Provide the (x, y) coordinate of the cell's center where the given text is located.  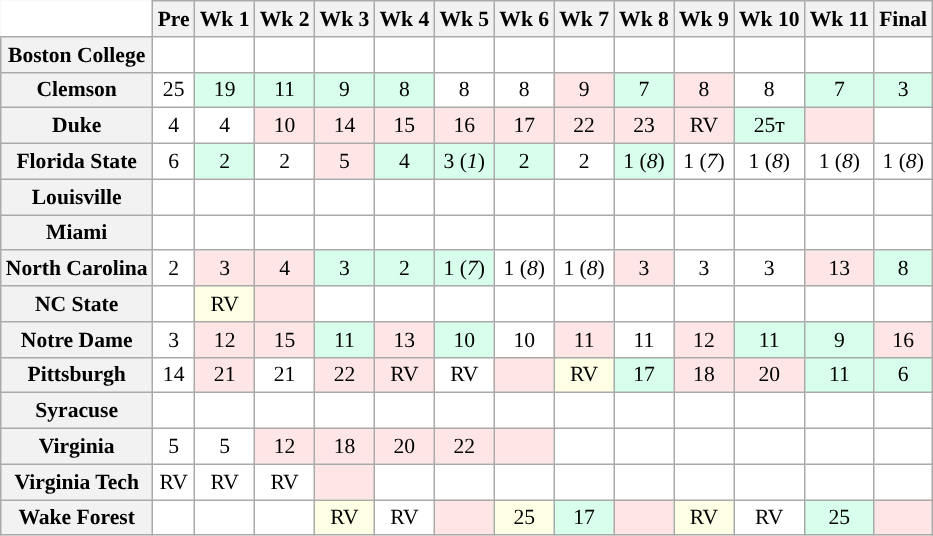
Virginia Tech (77, 482)
Wk 7 (584, 19)
Wk 9 (704, 19)
Pre (174, 19)
Wake Forest (77, 518)
Duke (77, 126)
Wk 8 (644, 19)
Wk 6 (524, 19)
Wk 4 (404, 19)
Wk 2 (285, 19)
Miami (77, 233)
Wk 5 (464, 19)
Wk 3 (345, 19)
NC State (77, 304)
Louisville (77, 197)
Clemson (77, 90)
Syracuse (77, 411)
25т (770, 126)
Final (903, 19)
Wk 10 (770, 19)
Wk 11 (840, 19)
3 (1) (464, 162)
23 (644, 126)
Florida State (77, 162)
Wk 1 (225, 19)
Boston College (77, 55)
North Carolina (77, 269)
Virginia (77, 447)
Pittsburgh (77, 375)
19 (225, 90)
Notre Dame (77, 340)
